Identify which cell holds the provided text, then report its [x, y] central coordinate. 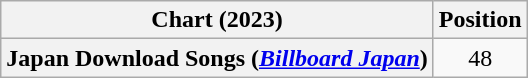
Chart (2023) [218, 20]
Japan Download Songs (Billboard Japan) [218, 58]
48 [480, 58]
Position [480, 20]
